Search for the cell housing the specified text and yield its (x, y) center coordinate. 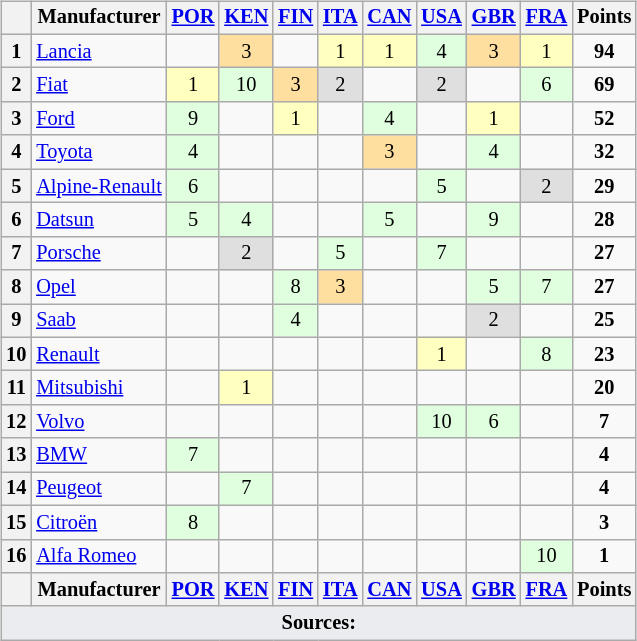
12 (16, 422)
Sources: (318, 623)
14 (16, 489)
Alfa Romeo (98, 556)
Volvo (98, 422)
69 (604, 85)
20 (604, 388)
Toyota (98, 152)
52 (604, 119)
Lancia (98, 51)
BMW (98, 455)
Saab (98, 321)
Alpine-Renault (98, 186)
Renault (98, 354)
Mitsubishi (98, 388)
29 (604, 186)
13 (16, 455)
Citroën (98, 522)
Datsun (98, 220)
32 (604, 152)
Ford (98, 119)
Opel (98, 287)
Peugeot (98, 489)
11 (16, 388)
25 (604, 321)
16 (16, 556)
15 (16, 522)
23 (604, 354)
Fiat (98, 85)
28 (604, 220)
94 (604, 51)
Porsche (98, 253)
